Extract the (X, Y) coordinate from the center of the cell holding the provided text.  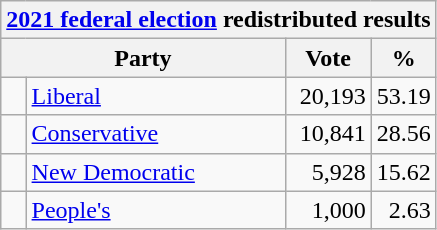
2021 federal election redistributed results (218, 20)
New Democratic (156, 172)
20,193 (328, 96)
15.62 (404, 172)
Liberal (156, 96)
Party (143, 58)
53.19 (404, 96)
1,000 (328, 210)
Vote (328, 58)
5,928 (328, 172)
% (404, 58)
10,841 (328, 134)
28.56 (404, 134)
2.63 (404, 210)
Conservative (156, 134)
People's (156, 210)
